From the cell containing the given text, extract its center point as [x, y] coordinate. 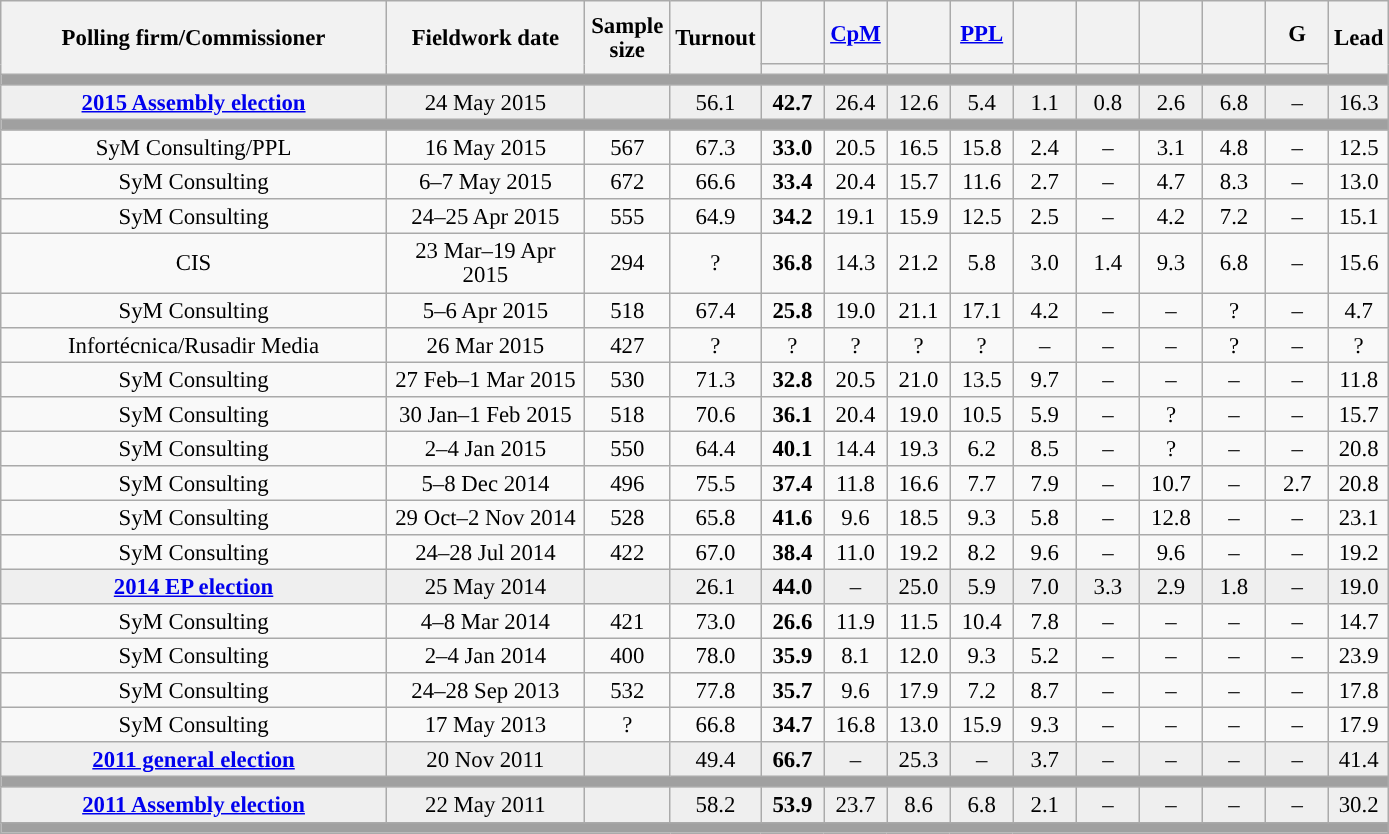
34.2 [792, 218]
2.4 [1044, 148]
15.8 [982, 148]
8.1 [856, 656]
10.4 [982, 622]
34.7 [792, 726]
7.0 [1044, 586]
496 [627, 484]
11.5 [918, 622]
5–6 Apr 2015 [485, 310]
3.3 [1108, 586]
26.6 [792, 622]
41.4 [1359, 760]
23.7 [856, 806]
2.6 [1170, 102]
10.5 [982, 414]
672 [627, 182]
21.1 [918, 310]
294 [627, 264]
15.6 [1359, 264]
G [1298, 32]
3.1 [1170, 148]
64.4 [716, 448]
555 [627, 218]
2014 EP election [194, 586]
1.1 [1044, 102]
25 May 2014 [485, 586]
75.5 [716, 484]
12.8 [1170, 518]
8.5 [1044, 448]
23.9 [1359, 656]
35.7 [792, 690]
13.5 [982, 380]
530 [627, 380]
2–4 Jan 2015 [485, 448]
1.4 [1108, 264]
26.1 [716, 586]
2015 Assembly election [194, 102]
21.0 [918, 380]
12.6 [918, 102]
7.9 [1044, 484]
33.4 [792, 182]
14.4 [856, 448]
550 [627, 448]
0.8 [1108, 102]
56.1 [716, 102]
65.8 [716, 518]
CIS [194, 264]
2.9 [1170, 586]
11.0 [856, 552]
Polling firm/Commissioner [194, 38]
29 Oct–2 Nov 2014 [485, 518]
67.3 [716, 148]
9.7 [1044, 380]
49.4 [716, 760]
67.0 [716, 552]
53.9 [792, 806]
66.6 [716, 182]
36.8 [792, 264]
25.3 [918, 760]
4–8 Mar 2014 [485, 622]
10.7 [1170, 484]
16.5 [918, 148]
58.2 [716, 806]
23.1 [1359, 518]
23 Mar–19 Apr 2015 [485, 264]
67.4 [716, 310]
78.0 [716, 656]
6–7 May 2015 [485, 182]
24–28 Sep 2013 [485, 690]
1.8 [1234, 586]
12.0 [918, 656]
17.1 [982, 310]
32.8 [792, 380]
421 [627, 622]
SyM Consulting/PPL [194, 148]
42.7 [792, 102]
40.1 [792, 448]
6.2 [982, 448]
44.0 [792, 586]
71.3 [716, 380]
27 Feb–1 Mar 2015 [485, 380]
16 May 2015 [485, 148]
2011 general election [194, 760]
33.0 [792, 148]
532 [627, 690]
422 [627, 552]
66.7 [792, 760]
77.8 [716, 690]
16.6 [918, 484]
30.2 [1359, 806]
3.0 [1044, 264]
5.4 [982, 102]
7.7 [982, 484]
3.7 [1044, 760]
528 [627, 518]
37.4 [792, 484]
24 May 2015 [485, 102]
70.6 [716, 414]
14.3 [856, 264]
14.7 [1359, 622]
400 [627, 656]
66.8 [716, 726]
Infortécnica/Rusadir Media [194, 344]
11.6 [982, 182]
5.2 [1044, 656]
25.0 [918, 586]
Lead [1359, 38]
36.1 [792, 414]
8.3 [1234, 182]
CpM [856, 32]
2.5 [1044, 218]
2.1 [1044, 806]
17.8 [1359, 690]
20 Nov 2011 [485, 760]
7.8 [1044, 622]
5–8 Dec 2014 [485, 484]
35.9 [792, 656]
22 May 2011 [485, 806]
8.7 [1044, 690]
19.3 [918, 448]
8.2 [982, 552]
2–4 Jan 2014 [485, 656]
73.0 [716, 622]
17 May 2013 [485, 726]
Fieldwork date [485, 38]
16.3 [1359, 102]
30 Jan–1 Feb 2015 [485, 414]
18.5 [918, 518]
PPL [982, 32]
24–25 Apr 2015 [485, 218]
11.9 [856, 622]
4.8 [1234, 148]
26 Mar 2015 [485, 344]
41.6 [792, 518]
64.9 [716, 218]
16.8 [856, 726]
427 [627, 344]
Sample size [627, 38]
567 [627, 148]
2011 Assembly election [194, 806]
38.4 [792, 552]
21.2 [918, 264]
Turnout [716, 38]
19.1 [856, 218]
24–28 Jul 2014 [485, 552]
25.8 [792, 310]
15.1 [1359, 218]
8.6 [918, 806]
26.4 [856, 102]
